Output the [X, Y] coordinate of the center of the cell containing the given text.  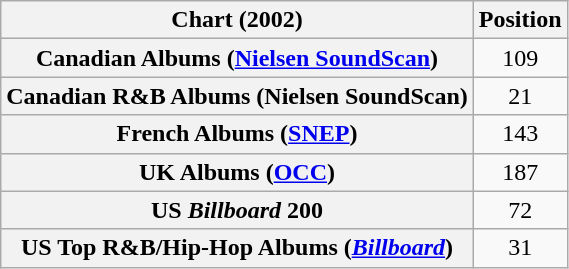
Chart (2002) [238, 20]
US Top R&B/Hip-Hop Albums (Billboard) [238, 248]
31 [520, 248]
72 [520, 210]
UK Albums (OCC) [238, 172]
US Billboard 200 [238, 210]
French Albums (SNEP) [238, 134]
21 [520, 96]
187 [520, 172]
Canadian R&B Albums (Nielsen SoundScan) [238, 96]
Position [520, 20]
Canadian Albums (Nielsen SoundScan) [238, 58]
109 [520, 58]
143 [520, 134]
